Pinpoint the cell where the given text exists, returning its [x, y] midpoint coordinate. 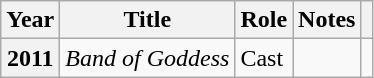
Year [30, 20]
2011 [30, 58]
Cast [264, 58]
Notes [327, 20]
Role [264, 20]
Title [148, 20]
Band of Goddess [148, 58]
